Identify which cell holds the provided text, then report its [X, Y] central coordinate. 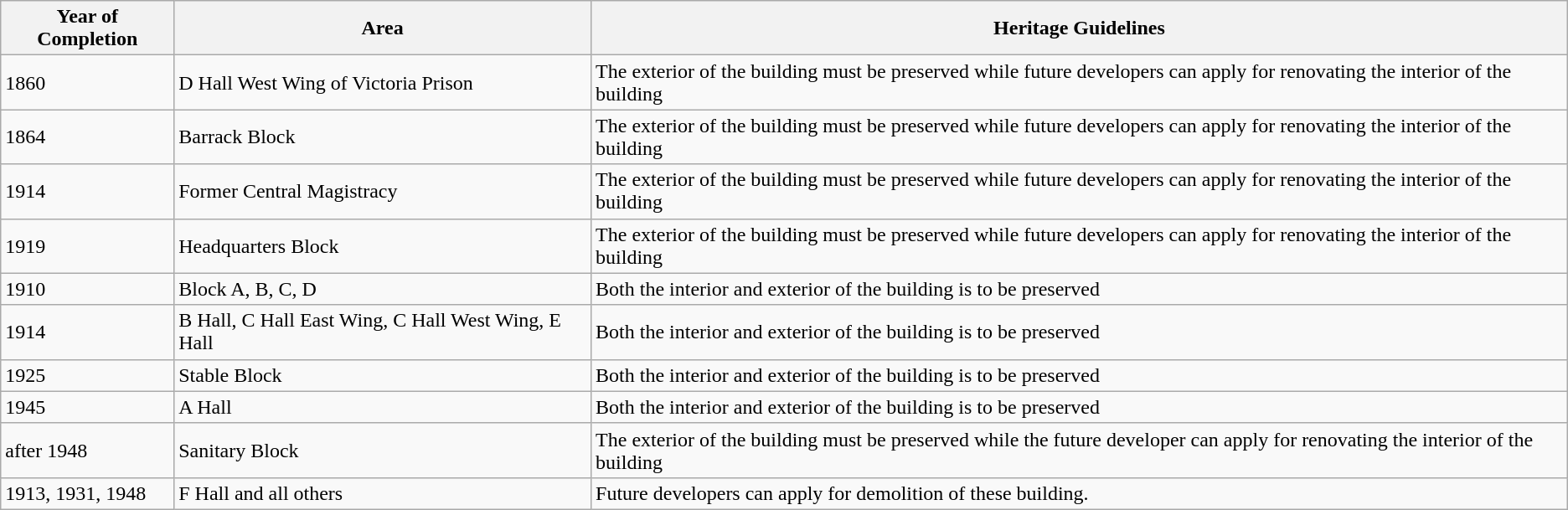
1913, 1931, 1948 [87, 493]
Area [383, 28]
Block A, B, C, D [383, 289]
1925 [87, 375]
The exterior of the building must be preserved while the future developer can apply for renovating the interior of the building [1080, 451]
B Hall, C Hall East Wing, C Hall West Wing, E Hall [383, 332]
1919 [87, 246]
Headquarters Block [383, 246]
Sanitary Block [383, 451]
Barrack Block [383, 137]
A Hall [383, 407]
1910 [87, 289]
Former Central Magistracy [383, 191]
1860 [87, 82]
Future developers can apply for demolition of these building. [1080, 493]
Year of Completion [87, 28]
1864 [87, 137]
after 1948 [87, 451]
D Hall West Wing of Victoria Prison [383, 82]
Stable Block [383, 375]
Heritage Guidelines [1080, 28]
F Hall and all others [383, 493]
1945 [87, 407]
